Pinpoint the cell where the given text exists, returning its (x, y) midpoint coordinate. 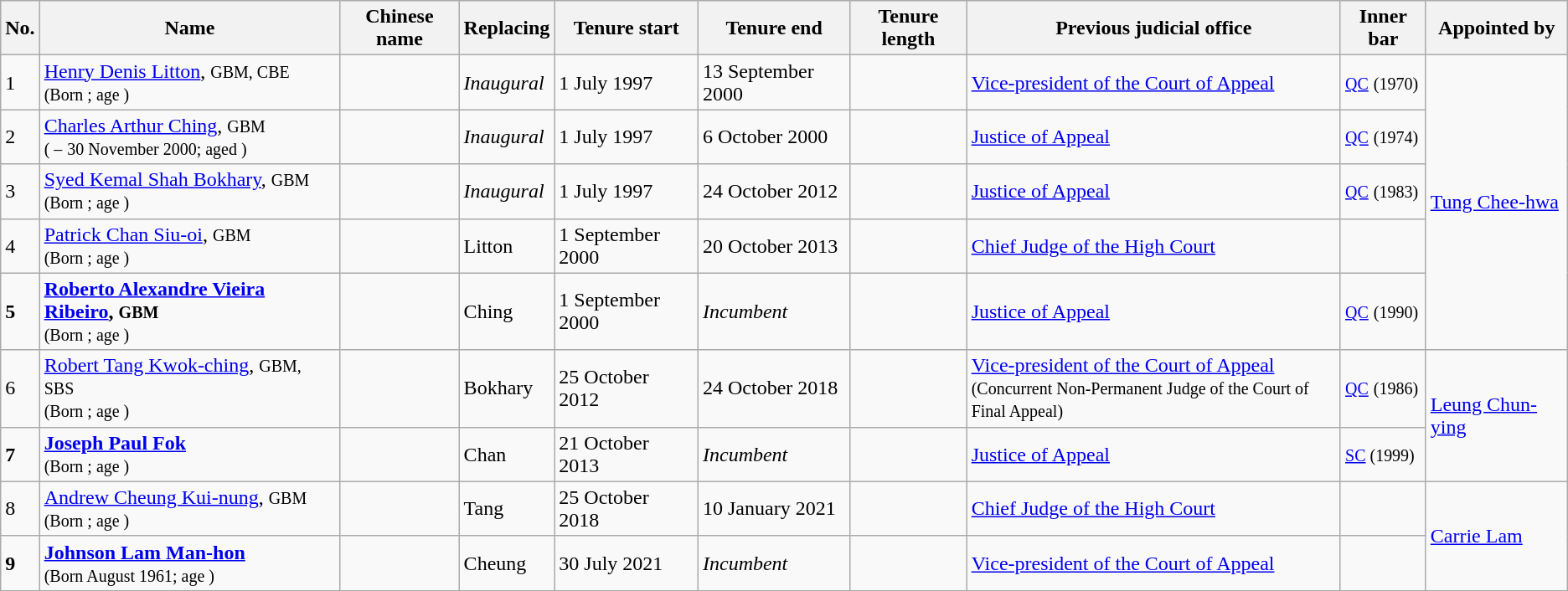
QC (1970) (1383, 82)
No. (20, 28)
Roberto Alexandre Vieira Ribeiro, GBM(Born ; age ) (189, 311)
13 September 2000 (774, 82)
Bokhary (507, 388)
Tang (507, 509)
6 (20, 388)
20 October 2013 (774, 246)
Johnson Lam Man-hon(Born August 1961; age ) (189, 563)
21 October 2013 (627, 454)
5 (20, 311)
Tenure length (908, 28)
8 (20, 509)
24 October 2018 (774, 388)
3 (20, 191)
Ching (507, 311)
QC (1974) (1383, 137)
Tenure end (774, 28)
SC (1999) (1383, 454)
6 October 2000 (774, 137)
Replacing (507, 28)
4 (20, 246)
Charles Arthur Ching, GBM( – 30 November 2000; aged ) (189, 137)
Andrew Cheung Kui-nung, GBM(Born ; age ) (189, 509)
Litton (507, 246)
Patrick Chan Siu-oi, GBM(Born ; age ) (189, 246)
2 (20, 137)
Carrie Lam (1496, 536)
9 (20, 563)
Tenure start (627, 28)
Previous judicial office (1153, 28)
Cheung (507, 563)
QC (1990) (1383, 311)
25 October 2012 (627, 388)
Leung Chun-ying (1496, 415)
7 (20, 454)
1 (20, 82)
10 January 2021 (774, 509)
Syed Kemal Shah Bokhary, GBM(Born ; age ) (189, 191)
Inner bar (1383, 28)
Henry Denis Litton, GBM, CBE(Born ; age ) (189, 82)
QC (1986) (1383, 388)
QC (1983) (1383, 191)
Name (189, 28)
Robert Tang Kwok-ching, GBM, SBS(Born ; age ) (189, 388)
Joseph Paul Fok(Born ; age ) (189, 454)
Vice-president of the Court of Appeal(Concurrent Non-Permanent Judge of the Court of Final Appeal) (1153, 388)
Tung Chee-hwa (1496, 203)
Appointed by (1496, 28)
25 October 2018 (627, 509)
Chinese name (400, 28)
Chan (507, 454)
24 October 2012 (774, 191)
30 July 2021 (627, 563)
